Detect which cell encompasses the target text, then output its (x, y) center coordinate. 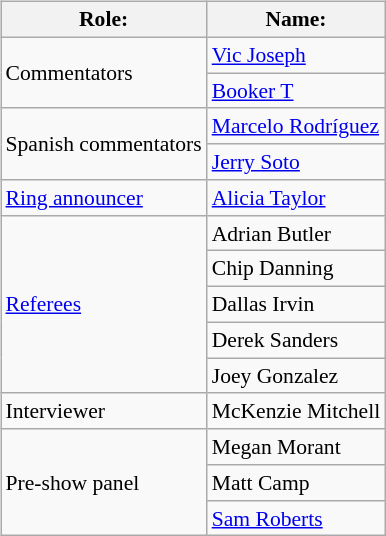
Pre-show panel (103, 482)
Megan Morant (296, 447)
Interviewer (103, 411)
Matt Camp (296, 483)
Commentators (103, 72)
Marcelo Rodríguez (296, 126)
Sam Roberts (296, 518)
Vic Joseph (296, 55)
Jerry Soto (296, 162)
Referees (103, 304)
Name: (296, 20)
Ring announcer (103, 198)
Adrian Butler (296, 233)
Joey Gonzalez (296, 376)
Chip Danning (296, 269)
Derek Sanders (296, 340)
McKenzie Mitchell (296, 411)
Dallas Irvin (296, 305)
Spanish commentators (103, 144)
Role: (103, 20)
Alicia Taylor (296, 198)
Booker T (296, 91)
